Determine the (x, y) coordinate at the center of the cell enclosing the given text.  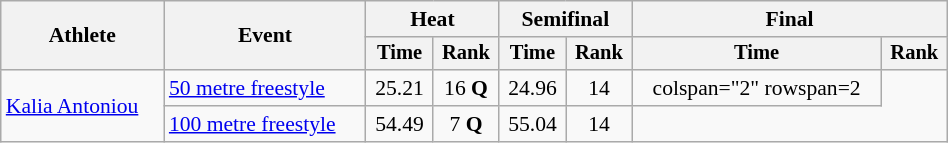
Kalia Antoniou (82, 106)
Heat (432, 19)
50 metre freestyle (265, 88)
Event (265, 36)
25.21 (400, 88)
16 Q (466, 88)
55.04 (532, 124)
Final (790, 19)
7 Q (466, 124)
100 metre freestyle (265, 124)
Athlete (82, 36)
colspan="2" rowspan=2 (756, 88)
54.49 (400, 124)
Semifinal (566, 19)
24.96 (532, 88)
